Provide the [X, Y] coordinate of the cell's center where the given text is located.  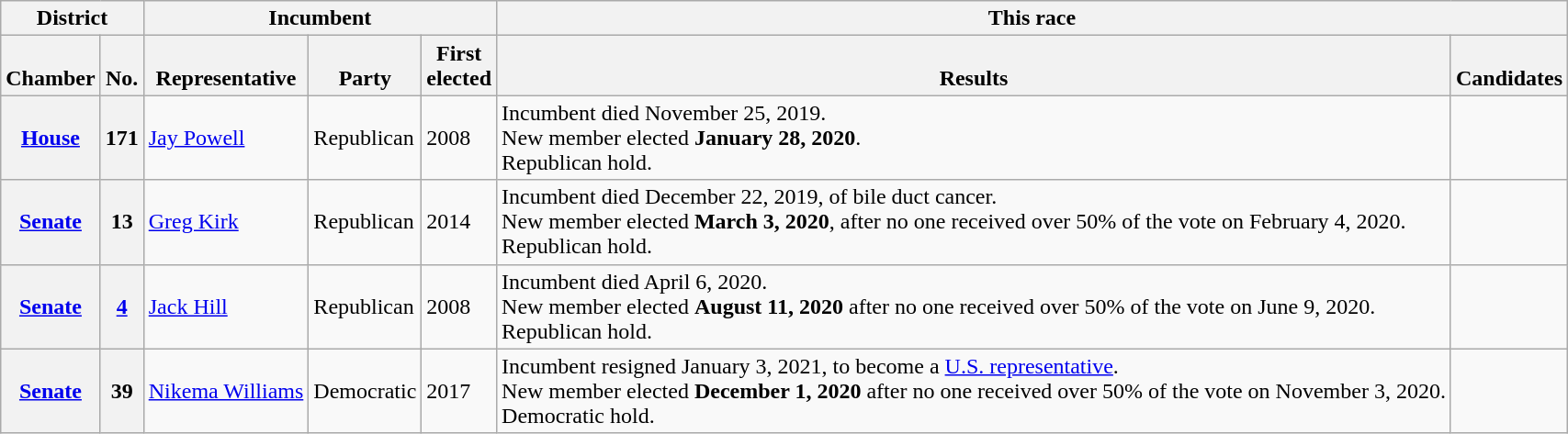
Firstelected [459, 66]
No. [121, 66]
This race [1032, 18]
House [51, 138]
13 [121, 222]
Greg Kirk [226, 222]
Jack Hill [226, 306]
39 [121, 391]
Jay Powell [226, 138]
Candidates [1508, 66]
Representative [226, 66]
2017 [459, 391]
2014 [459, 222]
Incumbent died November 25, 2019.New member elected January 28, 2020.Republican hold. [974, 138]
4 [121, 306]
171 [121, 138]
Nikema Williams [226, 391]
Results [974, 66]
District [72, 18]
Party [366, 66]
Incumbent died April 6, 2020.New member elected August 11, 2020 after no one received over 50% of the vote on June 9, 2020.Republican hold. [974, 306]
Incumbent [320, 18]
Democratic [366, 391]
Chamber [51, 66]
